Output the [X, Y] coordinate of the center of the cell containing the given text.  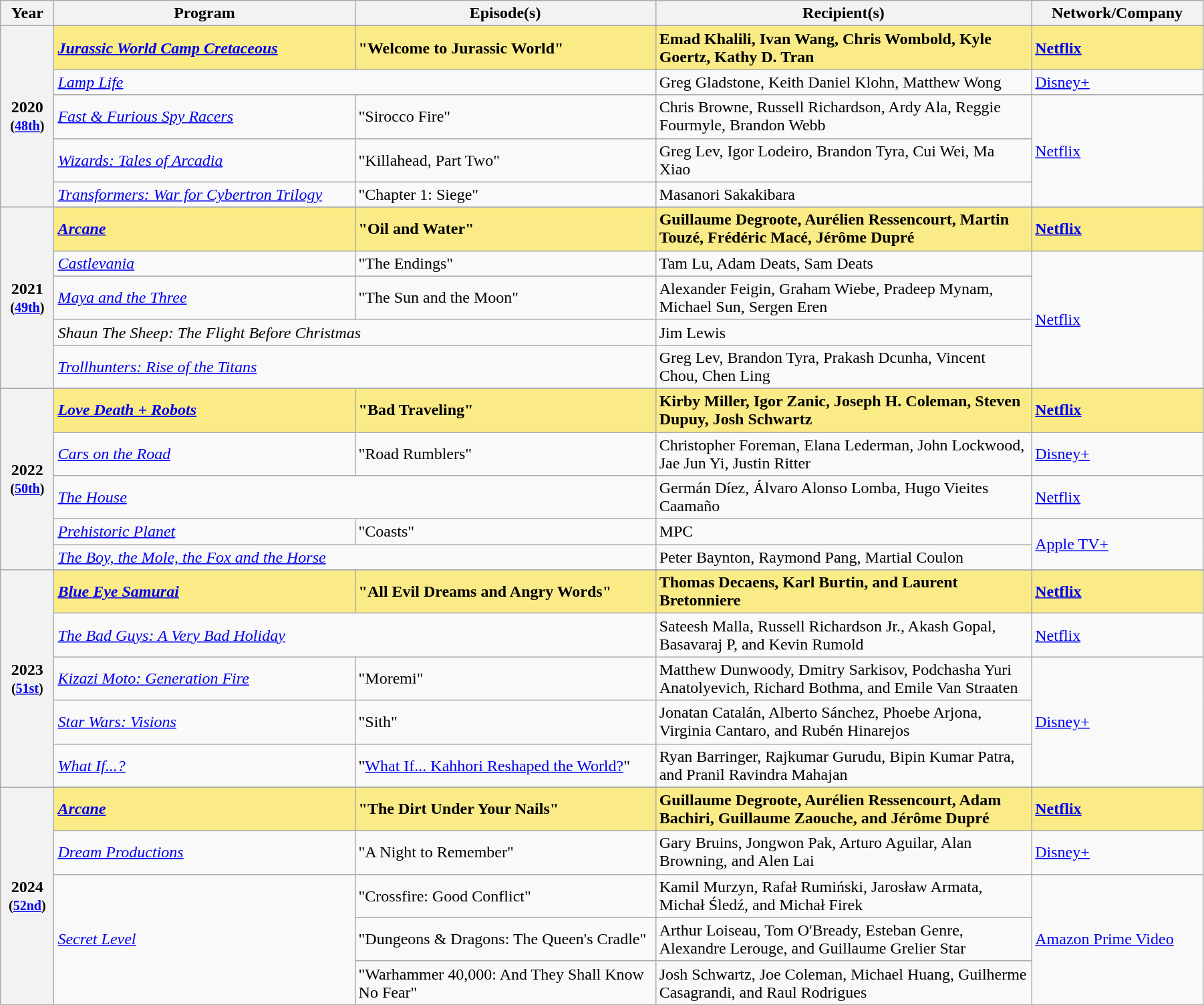
Love Death + Robots [204, 410]
"Oil and Water" [505, 229]
Tam Lu, Adam Deats, Sam Deats [843, 263]
Chris Browne, Russell Richardson, Ardy Ala, Reggie Fourmyle, Brandon Webb [843, 116]
Dream Productions [204, 853]
"Bad Traveling" [505, 410]
"Killahead, Part Two" [505, 160]
Star Wars: Visions [204, 722]
Kizazi Moto: Generation Fire [204, 679]
"A Night to Remember" [505, 853]
Jurassic World Camp Cretaceous [204, 48]
2024 (52nd) [27, 895]
"Coasts" [505, 532]
Year [27, 13]
Emad Khalili, Ivan Wang, Chris Wombold, Kyle Goertz, Kathy D. Tran [843, 48]
Wizards: Tales of Arcadia [204, 160]
"Sith" [505, 722]
"Warhammer 40,000: And They Shall Know No Fear" [505, 982]
Thomas Decaens, Karl Burtin, and Laurent Bretonniere [843, 592]
"Chapter 1: Siege" [505, 194]
Jonatan Catalán, Alberto Sánchez, Phoebe Arjona, Virginia Cantaro, and Rubén Hinarejos [843, 722]
Network/Company [1117, 13]
What If...? [204, 766]
MPC [843, 532]
Greg Gladstone, Keith Daniel Klohn, Matthew Wong [843, 82]
Apple TV+ [1117, 545]
Jim Lewis [843, 332]
Sateesh Malla, Russell Richardson Jr., Akash Gopal, Basavaraj P, and Kevin Rumold [843, 635]
"The Endings" [505, 263]
"Sirocco Fire" [505, 116]
Germán Díez, Álvaro Alonso Lomba, Hugo Vieites Caamaño [843, 497]
Ryan Barringer, Rajkumar Gurudu, Bipin Kumar Patra, and Pranil Ravindra Mahajan [843, 766]
Kirby Miller, Igor Zanic, Joseph H. Coleman, Steven Dupuy, Josh Schwartz [843, 410]
"Dungeons & Dragons: The Queen's Cradle" [505, 940]
Peter Baynton, Raymond Pang, Martial Coulon [843, 557]
The Bad Guys: A Very Bad Holiday [355, 635]
Kamil Murzyn, Rafał Rumiński, Jarosław Armata, Michał Śledź, and Michał Firek [843, 895]
2020 (48th) [27, 116]
Guillaume Degroote, Aurélien Ressencourt, Martin Touzé, Frédéric Macé, Jérôme Dupré [843, 229]
"All Evil Dreams and Angry Words" [505, 592]
The House [355, 497]
Fast & Furious Spy Racers [204, 116]
Cars on the Road [204, 453]
"What If... Kahhori Reshaped the World?" [505, 766]
Greg Lev, Brandon Tyra, Prakash Dcunha, Vincent Chou, Chen Ling [843, 366]
Christopher Foreman, Elana Lederman, John Lockwood, Jae Jun Yi, Justin Ritter [843, 453]
Amazon Prime Video [1117, 940]
Castlevania [204, 263]
"The Sun and the Moon" [505, 298]
Program [204, 13]
Alexander Feigin, Graham Wiebe, Pradeep Mynam, Michael Sun, Sergen Eren [843, 298]
Shaun The Sheep: The Flight Before Christmas [355, 332]
Greg Lev, Igor Lodeiro, Brandon Tyra, Cui Wei, Ma Xiao [843, 160]
Trollhunters: Rise of the Titans [355, 366]
Lamp Life [355, 82]
2021 (49th) [27, 298]
Episode(s) [505, 13]
Recipient(s) [843, 13]
Guillaume Degroote, Aurélien Ressencourt, Adam Bachiri, Guillaume Zaouche, and Jérôme Dupré [843, 809]
Prehistoric Planet [204, 532]
"Crossfire: Good Conflict" [505, 895]
Secret Level [204, 940]
Transformers: War for Cybertron Trilogy [204, 194]
"The Dirt Under Your Nails" [505, 809]
Gary Bruins, Jongwon Pak, Arturo Aguilar, Alan Browning, and Alen Lai [843, 853]
Blue Eye Samurai [204, 592]
2023 (51st) [27, 679]
Maya and the Three [204, 298]
The Boy, the Mole, the Fox and the Horse [355, 557]
"Moremi" [505, 679]
"Road Rumblers" [505, 453]
Matthew Dunwoody, Dmitry Sarkisov, Podchasha Yuri Anatolyevich, Richard Bothma, and Emile Van Straaten [843, 679]
Masanori Sakakibara [843, 194]
Josh Schwartz, Joe Coleman, Michael Huang, Guilherme Casagrandi, and Raul Rodrigues [843, 982]
2022 (50th) [27, 478]
Arthur Loiseau, Tom O'Bready, Esteban Genre, Alexandre Lerouge, and Guillaume Grelier Star [843, 940]
"Welcome to Jurassic World" [505, 48]
